Provide the (X, Y) coordinate of the cell's center where the given text is located.  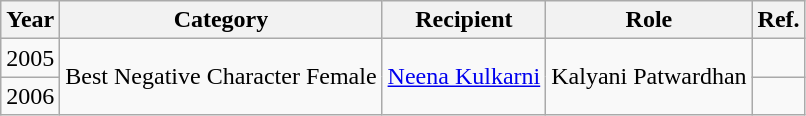
Category (221, 20)
2006 (30, 96)
2005 (30, 58)
Year (30, 20)
Ref. (778, 20)
Recipient (464, 20)
Neena Kulkarni (464, 77)
Best Negative Character Female (221, 77)
Role (649, 20)
Kalyani Patwardhan (649, 77)
